For the text-containing cell, return its midpoint in (x, y) coordinate format. 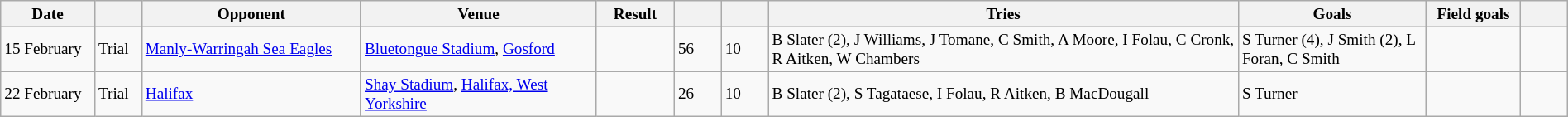
S Turner (1331, 94)
Goals (1331, 14)
B Slater (2), S Tagataese, I Folau, R Aitken, B MacDougall (1003, 94)
Date (48, 14)
26 (698, 94)
B Slater (2), J Williams, J Tomane, C Smith, A Moore, I Folau, C Cronk, R Aitken, W Chambers (1003, 49)
15 February (48, 49)
Tries (1003, 14)
Bluetongue Stadium, Gosford (478, 49)
22 February (48, 94)
Halifax (251, 94)
Shay Stadium, Halifax, West Yorkshire (478, 94)
56 (698, 49)
Opponent (251, 14)
Manly-Warringah Sea Eagles (251, 49)
Field goals (1474, 14)
Venue (478, 14)
Result (635, 14)
S Turner (4), J Smith (2), L Foran, C Smith (1331, 49)
